Provide the (x, y) coordinate of the cell's center where the given text is located.  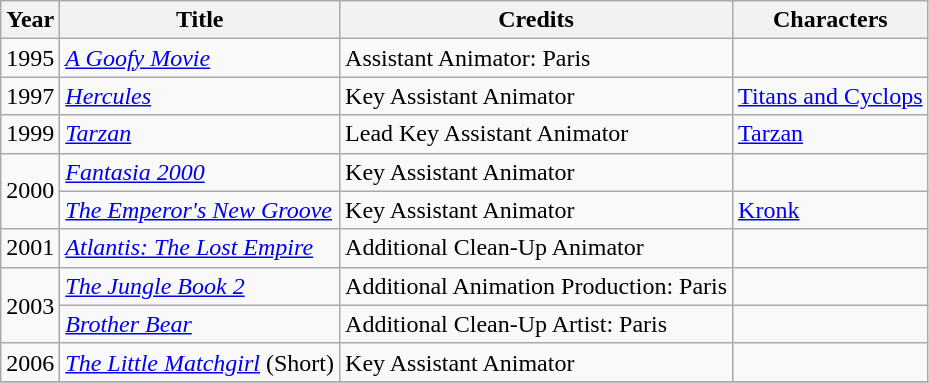
Credits (536, 20)
Kronk (831, 210)
Brother Bear (200, 324)
2001 (30, 248)
Additional Animation Production: Paris (536, 286)
The Little Matchgirl (Short) (200, 362)
1997 (30, 96)
The Emperor's New Groove (200, 210)
Additional Clean-Up Animator (536, 248)
Fantasia 2000 (200, 172)
2000 (30, 191)
The Jungle Book 2 (200, 286)
Titans and Cyclops (831, 96)
1995 (30, 58)
Hercules (200, 96)
Atlantis: The Lost Empire (200, 248)
Title (200, 20)
2006 (30, 362)
Assistant Animator: Paris (536, 58)
A Goofy Movie (200, 58)
Additional Clean-Up Artist: Paris (536, 324)
2003 (30, 305)
1999 (30, 134)
Year (30, 20)
Lead Key Assistant Animator (536, 134)
Characters (831, 20)
